Determine the (x, y) coordinate at the center of the cell enclosing the given text.  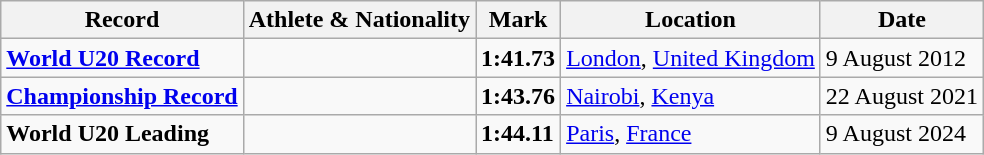
Date (902, 20)
1:44.11 (518, 134)
World U20 Record (122, 58)
Mark (518, 20)
1:41.73 (518, 58)
9 August 2024 (902, 134)
World U20 Leading (122, 134)
1:43.76 (518, 96)
22 August 2021 (902, 96)
Championship Record (122, 96)
Athlete & Nationality (359, 20)
London, United Kingdom (691, 58)
Paris, France (691, 134)
9 August 2012 (902, 58)
Nairobi, Kenya (691, 96)
Record (122, 20)
Location (691, 20)
